Output the [x, y] coordinate of the center of the cell containing the given text.  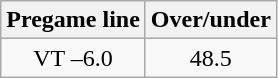
VT –6.0 [74, 58]
Pregame line [74, 20]
48.5 [210, 58]
Over/under [210, 20]
